Output the (x, y) coordinate of the center of the cell containing the given text.  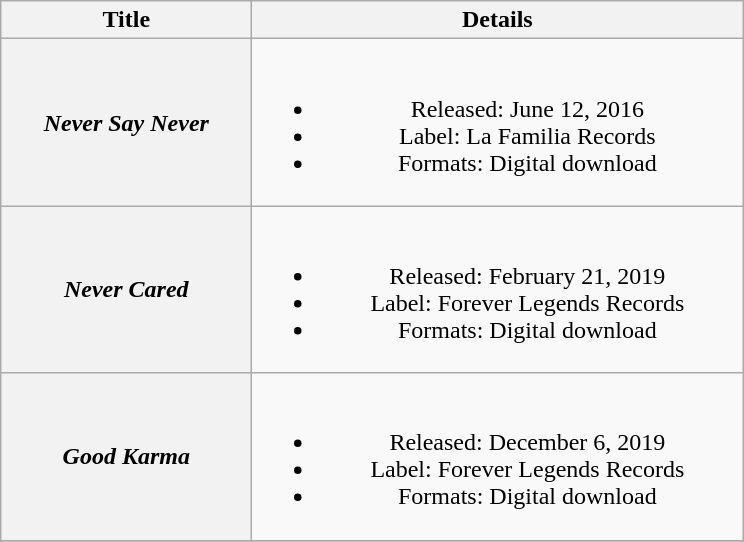
Details (498, 20)
Good Karma (126, 456)
Released: February 21, 2019Label: Forever Legends RecordsFormats: Digital download (498, 290)
Never Cared (126, 290)
Released: December 6, 2019Label: Forever Legends RecordsFormats: Digital download (498, 456)
Released: June 12, 2016Label: La Familia RecordsFormats: Digital download (498, 122)
Never Say Never (126, 122)
Title (126, 20)
